Scan for the cell matching the given text and deliver its [X, Y] coordinate at center. 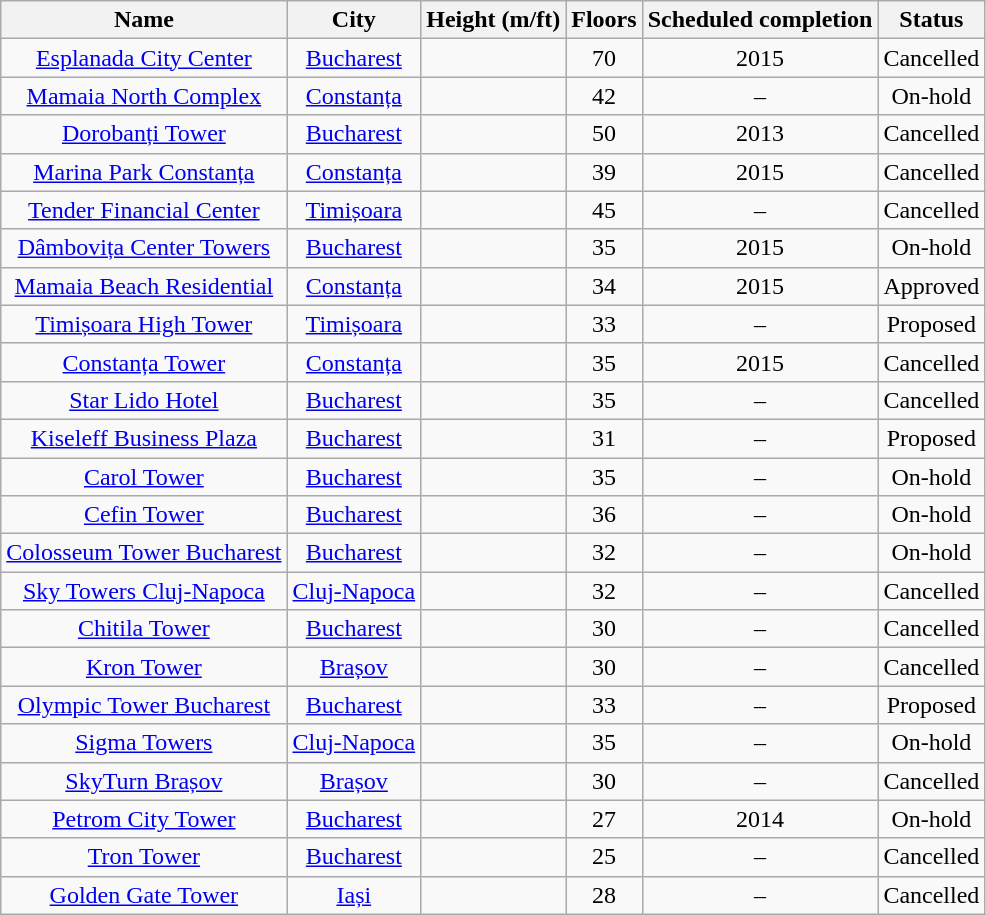
Sky Towers Cluj-Napoca [144, 591]
Scheduled completion [760, 20]
70 [604, 58]
Kron Tower [144, 667]
Height (m/ft) [494, 20]
2013 [760, 134]
36 [604, 515]
42 [604, 96]
31 [604, 438]
Petrom City Tower [144, 819]
34 [604, 286]
Dâmbovița Center Towers [144, 248]
Approved [932, 286]
50 [604, 134]
Olympic Tower Bucharest [144, 705]
Cefin Tower [144, 515]
SkyTurn Brașov [144, 781]
28 [604, 895]
25 [604, 857]
Kiseleff Business Plaza [144, 438]
Chitila Tower [144, 629]
Tender Financial Center [144, 210]
Colosseum Tower Bucharest [144, 553]
2014 [760, 819]
39 [604, 172]
Star Lido Hotel [144, 400]
Mamaia North Complex [144, 96]
Floors [604, 20]
Esplanada City Center [144, 58]
Timișoara High Tower [144, 324]
27 [604, 819]
Tron Tower [144, 857]
Name [144, 20]
City [354, 20]
Marina Park Constanța [144, 172]
Dorobanți Tower [144, 134]
Constanța Tower [144, 362]
Golden Gate Tower [144, 895]
Iași [354, 895]
Carol Tower [144, 477]
Status [932, 20]
45 [604, 210]
Mamaia Beach Residential [144, 286]
Sigma Towers [144, 743]
